Capture the cell that displays the provided text and extract its [x, y] central coordinate. 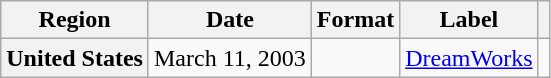
Region [75, 20]
Format [355, 20]
March 11, 2003 [230, 58]
Date [230, 20]
Label [469, 20]
DreamWorks [469, 58]
United States [75, 58]
